Locate the cell with the specified text and output its [x, y] center coordinate. 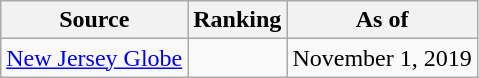
Ranking [238, 20]
New Jersey Globe [94, 58]
As of [382, 20]
Source [94, 20]
November 1, 2019 [382, 58]
